Search for the cell housing the specified text and yield its (x, y) center coordinate. 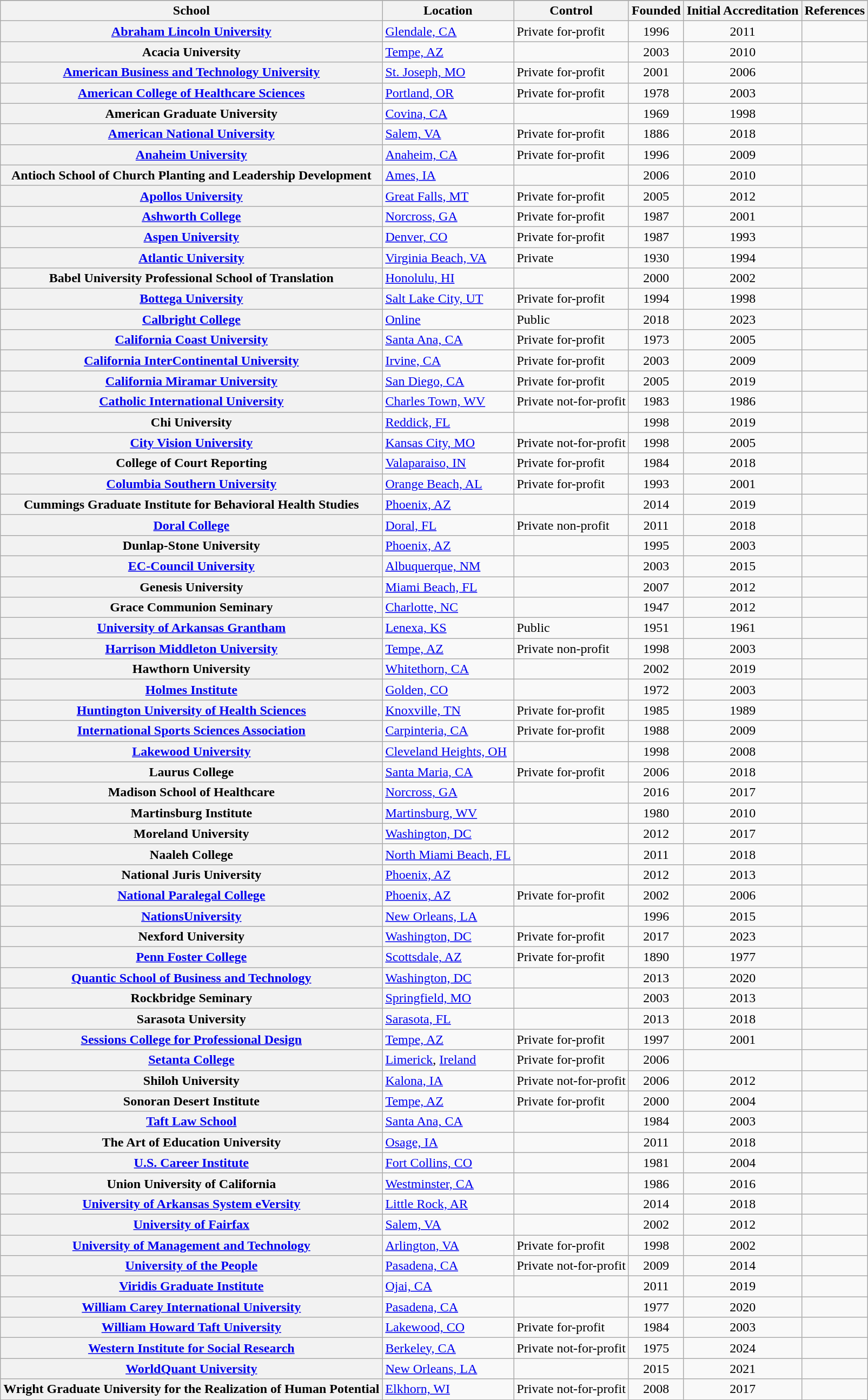
Anaheim University (191, 155)
Huntington University of Health Sciences (191, 710)
Glendale, CA (448, 31)
American National University (191, 134)
Anaheim, CA (448, 155)
NationsUniversity (191, 916)
Control (571, 11)
Chi University (191, 422)
Covina, CA (448, 114)
National Paralegal College (191, 895)
1997 (656, 1039)
Doral, FL (448, 525)
Kansas City, MO (448, 443)
Albuquerque, NM (448, 566)
Union University of California (191, 1183)
University of Fairfax (191, 1224)
University of Arkansas Grantham (191, 628)
Madison School of Healthcare (191, 792)
Dunlap-Stone University (191, 545)
San Diego, CA (448, 381)
Portland, OR (448, 93)
California InterContinental University (191, 361)
Ashworth College (191, 216)
International Sports Sciences Association (191, 731)
1989 (743, 710)
College of Court Reporting (191, 463)
University of Arkansas System eVersity (191, 1204)
Nexford University (191, 937)
Miami Beach, FL (448, 586)
1978 (656, 93)
2021 (743, 1369)
Genesis University (191, 586)
Laurus College (191, 772)
1988 (656, 731)
Westminster, CA (448, 1183)
Cummings Graduate Institute for Behavioral Health Studies (191, 504)
1995 (656, 545)
Denver, CO (448, 237)
American Graduate University (191, 114)
Western Institute for Social Research (191, 1348)
Catholic International University (191, 402)
Limerick, Ireland (448, 1060)
Harrison Middleton University (191, 649)
Aspen University (191, 237)
Great Falls, MT (448, 196)
Shiloh University (191, 1081)
Springfield, MO (448, 998)
Naaleh College (191, 854)
Penn Foster College (191, 957)
Whitethorn, CA (448, 669)
Carpinteria, CA (448, 731)
2024 (743, 1348)
Scottsdale, AZ (448, 957)
Charles Town, WV (448, 402)
Babel University Professional School of Translation (191, 278)
Reddick, FL (448, 422)
Moreland University (191, 834)
2007 (656, 586)
Atlantic University (191, 258)
Location (448, 11)
1951 (656, 628)
Grace Communion Seminary (191, 608)
Lakewood, CO (448, 1328)
Golden, CO (448, 690)
Cleveland Heights, OH (448, 751)
University of the People (191, 1266)
1980 (656, 813)
Berkeley, CA (448, 1348)
1886 (656, 134)
Online (448, 319)
Ames, IA (448, 175)
Charlotte, NC (448, 608)
Bottega University (191, 299)
1973 (656, 340)
1969 (656, 114)
Lakewood University (191, 751)
Lenexa, KS (448, 628)
Martinsburg Institute (191, 813)
Ojai, CA (448, 1286)
1981 (656, 1163)
University of Management and Technology (191, 1245)
City Vision University (191, 443)
1947 (656, 608)
Salt Lake City, UT (448, 299)
Sarasota, FL (448, 1019)
WorldQuant University (191, 1369)
American Business and Technology University (191, 72)
Acacia University (191, 52)
Founded (656, 11)
Knoxville, TN (448, 710)
Santa Maria, CA (448, 772)
Martinsburg, WV (448, 813)
Private (571, 258)
National Juris University (191, 875)
Sessions College for Professional Design (191, 1039)
Calbright College (191, 319)
Quantic School of Business and Technology (191, 978)
Osage, IA (448, 1142)
Doral College (191, 525)
EC-Council University (191, 566)
Honolulu, HI (448, 278)
1930 (656, 258)
1890 (656, 957)
Apollos University (191, 196)
School (191, 11)
Sonoran Desert Institute (191, 1101)
California Miramar University (191, 381)
Taft Law School (191, 1122)
Kalona, IA (448, 1081)
Little Rock, AR (448, 1204)
Viridis Graduate Institute (191, 1286)
1985 (656, 710)
References (835, 11)
Columbia Southern University (191, 484)
Abraham Lincoln University (191, 31)
William Carey International University (191, 1307)
American College of Healthcare Sciences (191, 93)
Wright Graduate University for the Realization of Human Potential (191, 1389)
William Howard Taft University (191, 1328)
1975 (656, 1348)
Fort Collins, CO (448, 1163)
St. Joseph, MO (448, 72)
Rockbridge Seminary (191, 998)
1983 (656, 402)
Orange Beach, AL (448, 484)
North Miami Beach, FL (448, 854)
California Coast University (191, 340)
Virginia Beach, VA (448, 258)
Setanta College (191, 1060)
Holmes Institute (191, 690)
Valaparaiso, IN (448, 463)
Initial Accreditation (743, 11)
The Art of Education University (191, 1142)
1972 (656, 690)
Antioch School of Church Planting and Leadership Development (191, 175)
Irvine, CA (448, 361)
Arlington, VA (448, 1245)
Elkhorn, WI (448, 1389)
1961 (743, 628)
Sarasota University (191, 1019)
Hawthorn University (191, 669)
U.S. Career Institute (191, 1163)
